Scan for the cell matching the given text and deliver its (x, y) coordinate at center. 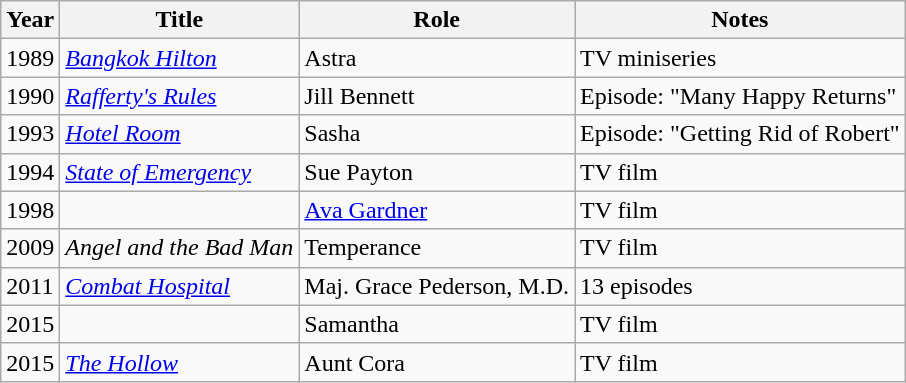
Temperance (437, 248)
2009 (30, 248)
Role (437, 20)
1998 (30, 210)
Rafferty's Rules (180, 96)
Combat Hospital (180, 286)
Astra (437, 58)
The Hollow (180, 362)
2011 (30, 286)
TV miniseries (740, 58)
Aunt Cora (437, 362)
Sasha (437, 134)
State of Emergency (180, 172)
Ava Gardner (437, 210)
1994 (30, 172)
Bangkok Hilton (180, 58)
Jill Bennett (437, 96)
Year (30, 20)
Notes (740, 20)
Maj. Grace Pederson, M.D. (437, 286)
1990 (30, 96)
Samantha (437, 324)
1989 (30, 58)
Episode: "Many Happy Returns" (740, 96)
Angel and the Bad Man (180, 248)
Title (180, 20)
Episode: "Getting Rid of Robert" (740, 134)
Sue Payton (437, 172)
13 episodes (740, 286)
Hotel Room (180, 134)
1993 (30, 134)
